Pinpoint the cell where the given text exists, returning its [X, Y] midpoint coordinate. 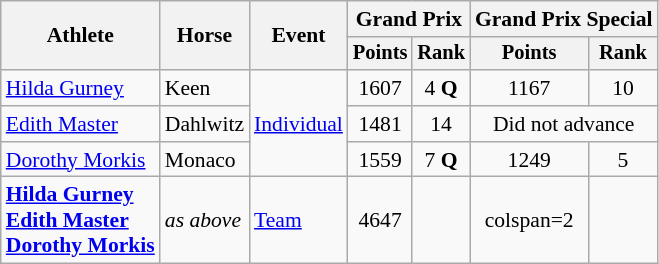
Did not advance [564, 124]
Horse [204, 36]
5 [624, 160]
colspan=2 [530, 220]
1481 [380, 124]
14 [441, 124]
Dorothy Morkis [80, 160]
10 [624, 88]
Event [298, 36]
Edith Master [80, 124]
Athlete [80, 36]
1249 [530, 160]
Keen [204, 88]
4647 [380, 220]
Monaco [204, 160]
1559 [380, 160]
1607 [380, 88]
Grand Prix [409, 19]
Hilda Gurney [80, 88]
Grand Prix Special [564, 19]
Individual [298, 124]
as above [204, 220]
Team [298, 220]
4 Q [441, 88]
Hilda GurneyEdith MasterDorothy Morkis [80, 220]
1167 [530, 88]
Dahlwitz [204, 124]
7 Q [441, 160]
